Capture the cell that displays the provided text and extract its (x, y) central coordinate. 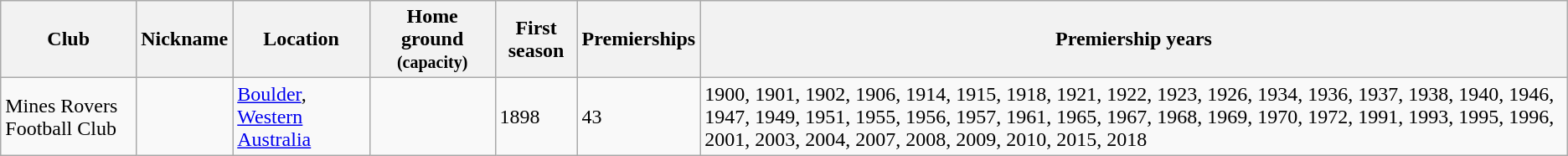
Nickname (184, 39)
First season (536, 39)
Club (69, 39)
43 (638, 117)
Mines Rovers Football Club (69, 117)
Premierships (638, 39)
Boulder, Western Australia (302, 117)
Location (302, 39)
1898 (536, 117)
Premiership years (1134, 39)
Home ground (capacity) (432, 39)
